Pinpoint the cell where the given text exists, returning its [x, y] midpoint coordinate. 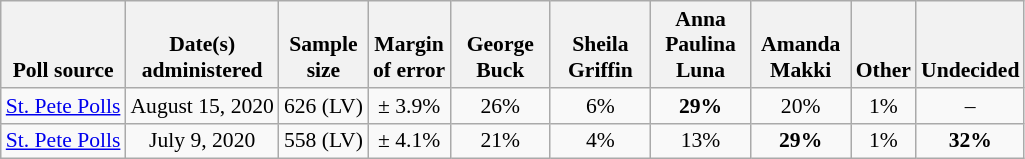
32% [970, 141]
20% [801, 106]
SheilaGriffin [600, 44]
Marginof error [409, 44]
4% [600, 141]
GeorgeBuck [500, 44]
– [970, 106]
August 15, 2020 [202, 106]
AmandaMakki [801, 44]
13% [700, 141]
Samplesize [324, 44]
21% [500, 141]
Date(s)administered [202, 44]
558 (LV) [324, 141]
Anna PaulinaLuna [700, 44]
Poll source [64, 44]
± 3.9% [409, 106]
Undecided [970, 44]
± 4.1% [409, 141]
26% [500, 106]
626 (LV) [324, 106]
Other [884, 44]
July 9, 2020 [202, 141]
6% [600, 106]
